Locate the cell with the specified text and output its [x, y] center coordinate. 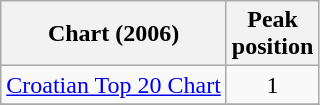
Croatian Top 20 Chart [114, 85]
Chart (2006) [114, 34]
Peakposition [272, 34]
1 [272, 85]
